Detect which cell encompasses the target text, then output its (x, y) center coordinate. 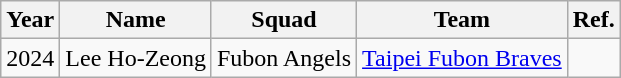
Lee Ho-Zeong (136, 58)
2024 (30, 58)
Ref. (594, 20)
Fubon Angels (284, 58)
Name (136, 20)
Year (30, 20)
Squad (284, 20)
Taipei Fubon Braves (462, 58)
Team (462, 20)
